Capture the cell that displays the provided text and extract its (X, Y) central coordinate. 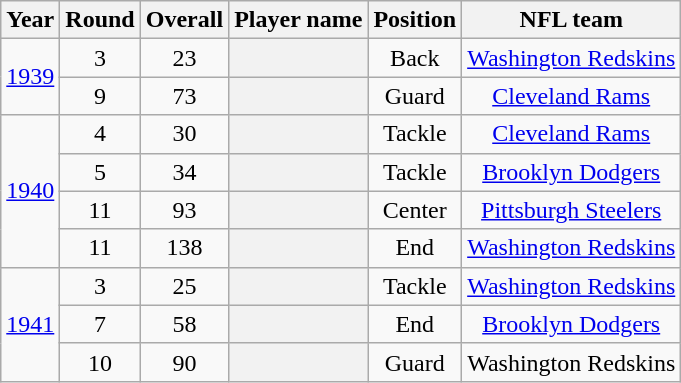
Overall (184, 20)
Pittsburgh Steelers (572, 210)
5 (100, 172)
Player name (298, 20)
9 (100, 96)
58 (184, 324)
25 (184, 286)
30 (184, 134)
Back (415, 58)
Center (415, 210)
73 (184, 96)
7 (100, 324)
23 (184, 58)
Round (100, 20)
Position (415, 20)
1941 (30, 324)
4 (100, 134)
34 (184, 172)
138 (184, 248)
Year (30, 20)
90 (184, 362)
1939 (30, 77)
NFL team (572, 20)
10 (100, 362)
93 (184, 210)
1940 (30, 191)
